Search for the cell housing the specified text and yield its [X, Y] center coordinate. 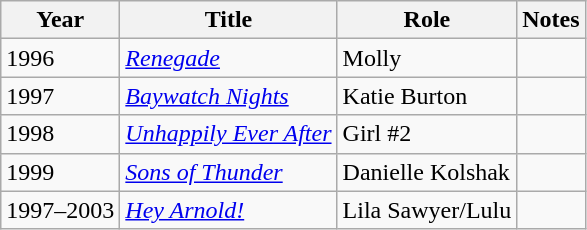
1997 [60, 96]
Notes [551, 20]
Role [427, 20]
Year [60, 20]
Sons of Thunder [228, 172]
1999 [60, 172]
Title [228, 20]
Renegade [228, 58]
1996 [60, 58]
Hey Arnold! [228, 210]
Molly [427, 58]
Katie Burton [427, 96]
Lila Sawyer/Lulu [427, 210]
Unhappily Ever After [228, 134]
Girl #2 [427, 134]
1997–2003 [60, 210]
1998 [60, 134]
Danielle Kolshak [427, 172]
Baywatch Nights [228, 96]
